Return the (X, Y) coordinate for the center point of the cell that contains the specified text.  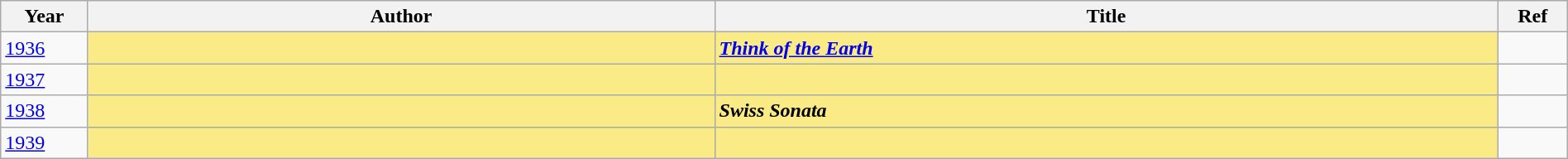
1938 (45, 111)
Author (401, 17)
Think of the Earth (1107, 48)
Year (45, 17)
Ref (1532, 17)
1937 (45, 79)
Title (1107, 17)
Swiss Sonata (1107, 111)
1936 (45, 48)
1939 (45, 142)
